Find where the given text appears and provide that cell's center as (x, y) coordinate. 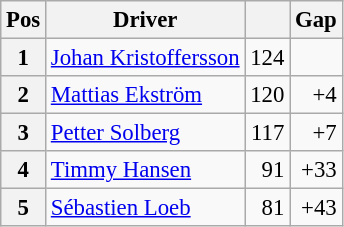
81 (268, 208)
+4 (316, 95)
4 (24, 170)
+33 (316, 170)
3 (24, 133)
124 (268, 58)
91 (268, 170)
2 (24, 95)
Petter Solberg (146, 133)
120 (268, 95)
Johan Kristoffersson (146, 58)
Pos (24, 20)
+7 (316, 133)
+43 (316, 208)
117 (268, 133)
Driver (146, 20)
Mattias Ekström (146, 95)
1 (24, 58)
Gap (316, 20)
5 (24, 208)
Sébastien Loeb (146, 208)
Timmy Hansen (146, 170)
